Scan for the cell matching the given text and deliver its [x, y] coordinate at center. 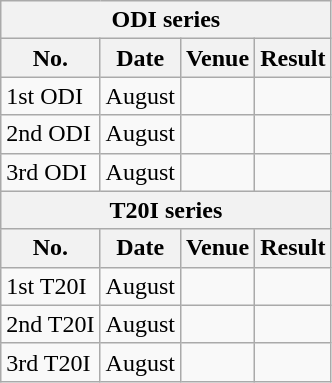
3rd T20I [50, 362]
1st T20I [50, 286]
2nd T20I [50, 324]
3rd ODI [50, 172]
1st ODI [50, 96]
T20I series [166, 210]
2nd ODI [50, 134]
ODI series [166, 20]
